Provide the [X, Y] coordinate of the cell's center where the given text is located.  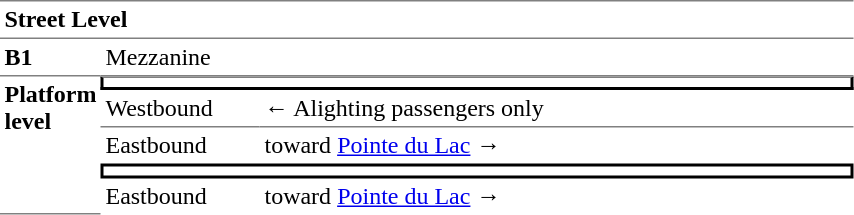
Street Level [427, 20]
Mezzanine [478, 58]
B1 [50, 58]
Platform level [50, 145]
← Alighting passengers only [557, 109]
Westbound [180, 109]
